Output the [x, y] coordinate of the center of the cell containing the given text.  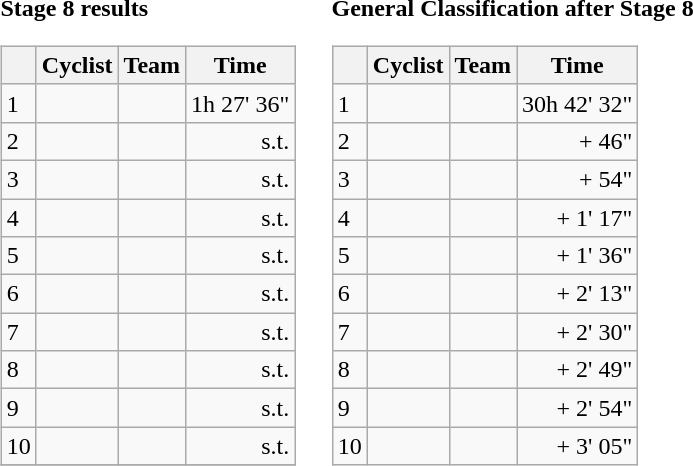
30h 42' 32" [578, 103]
+ 2' 13" [578, 294]
+ 2' 49" [578, 370]
+ 1' 17" [578, 217]
+ 54" [578, 179]
+ 2' 54" [578, 408]
1h 27' 36" [240, 103]
+ 46" [578, 141]
+ 3' 05" [578, 446]
+ 2' 30" [578, 332]
+ 1' 36" [578, 256]
